Scan for the cell matching the given text and deliver its [X, Y] coordinate at center. 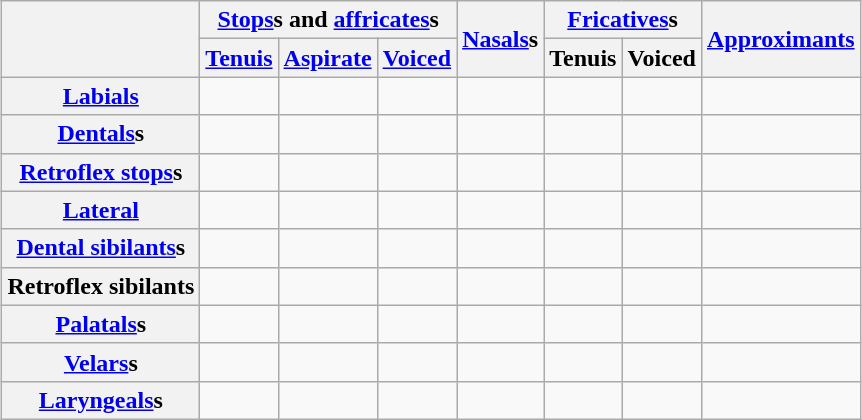
Aspirate [328, 58]
Laryngealss [101, 400]
Fricativess [623, 20]
Palatalss [101, 324]
Retroflex stopss [101, 172]
Velarss [101, 362]
Nasalss [500, 39]
Stopss and affricatess [328, 20]
Labials [101, 96]
Approximants [780, 39]
Lateral [101, 210]
Dental sibilantss [101, 248]
Retroflex sibilants [101, 286]
Dentalss [101, 134]
